Return the (x, y) coordinate for the center point of the cell that contains the specified text.  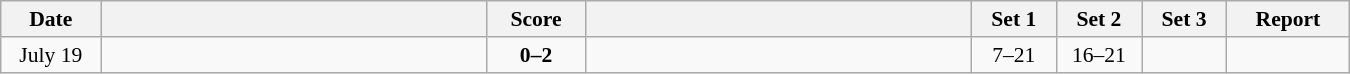
Date (51, 19)
Score (536, 19)
Report (1288, 19)
0–2 (536, 55)
Set 1 (1014, 19)
16–21 (1098, 55)
July 19 (51, 55)
7–21 (1014, 55)
Set 2 (1098, 19)
Set 3 (1184, 19)
